Locate the cell with the specified text and output its [X, Y] center coordinate. 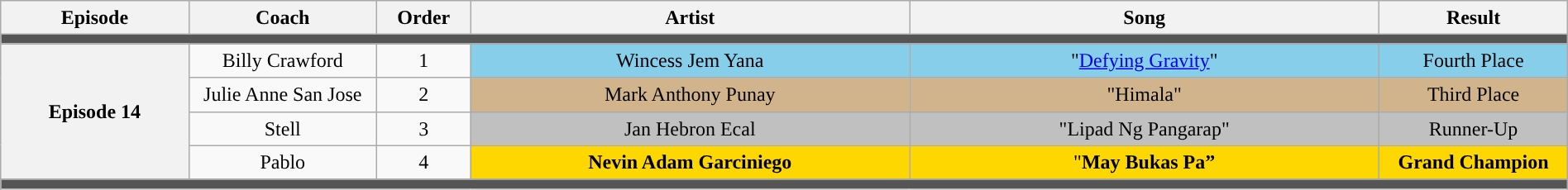
Episode [94, 18]
Wincess Jem Yana [690, 61]
Order [423, 18]
Stell [283, 129]
"May Bukas Pa” [1145, 162]
"Defying Gravity" [1145, 61]
Artist [690, 18]
Episode 14 [94, 112]
Result [1474, 18]
Billy Crawford [283, 61]
Nevin Adam Garciniego [690, 162]
Grand Champion [1474, 162]
3 [423, 129]
Pablo [283, 162]
"Himala" [1145, 94]
Mark Anthony Punay [690, 94]
2 [423, 94]
1 [423, 61]
Runner-Up [1474, 129]
4 [423, 162]
Fourth Place [1474, 61]
Jan Hebron Ecal [690, 129]
"Lipad Ng Pangarap" [1145, 129]
Third Place [1474, 94]
Coach [283, 18]
Song [1145, 18]
Julie Anne San Jose [283, 94]
